Return (x, y) of the center of cell containing provided text 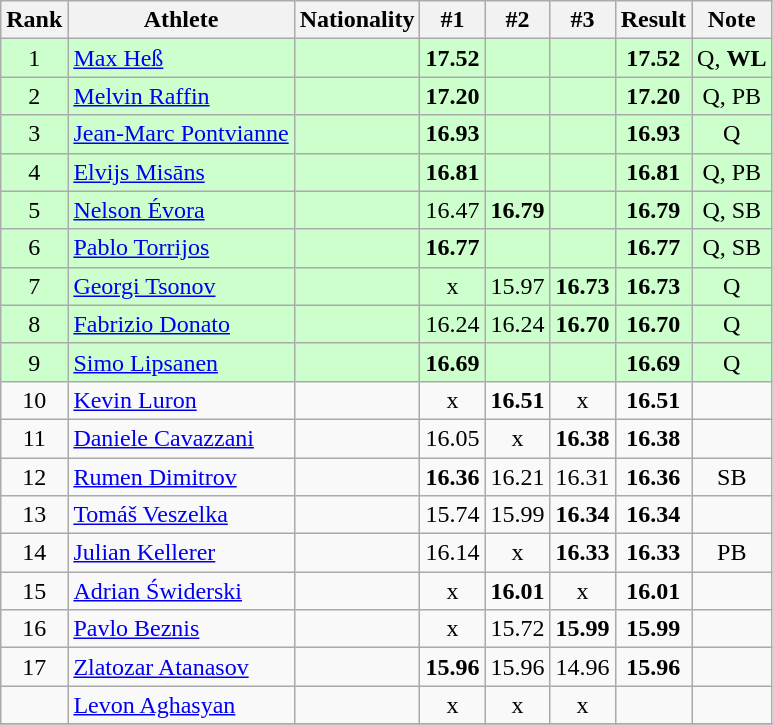
16 (34, 629)
SB (732, 477)
Nelson Évora (181, 210)
#3 (582, 20)
Georgi Tsonov (181, 286)
11 (34, 438)
Pavlo Beznis (181, 629)
16.05 (452, 438)
8 (34, 324)
15.74 (452, 515)
#2 (518, 20)
10 (34, 400)
#1 (452, 20)
Elvijs Misāns (181, 172)
Pablo Torrijos (181, 248)
15.97 (518, 286)
16.47 (452, 210)
16.31 (582, 477)
Adrian Świderski (181, 591)
Athlete (181, 20)
Rank (34, 20)
Q, WL (732, 58)
3 (34, 134)
Kevin Luron (181, 400)
12 (34, 477)
Result (653, 20)
16.21 (518, 477)
Jean-Marc Pontvianne (181, 134)
4 (34, 172)
17 (34, 667)
7 (34, 286)
Note (732, 20)
15.72 (518, 629)
Levon Aghasyan (181, 705)
1 (34, 58)
Fabrizio Donato (181, 324)
14 (34, 553)
2 (34, 96)
13 (34, 515)
6 (34, 248)
Rumen Dimitrov (181, 477)
Simo Lipsanen (181, 362)
Melvin Raffin (181, 96)
Nationality (357, 20)
Julian Kellerer (181, 553)
16.14 (452, 553)
9 (34, 362)
15 (34, 591)
14.96 (582, 667)
Tomáš Veszelka (181, 515)
Max Heß (181, 58)
PB (732, 553)
5 (34, 210)
Daniele Cavazzani (181, 438)
Zlatozar Atanasov (181, 667)
